Return (x, y) of the center of cell containing provided text 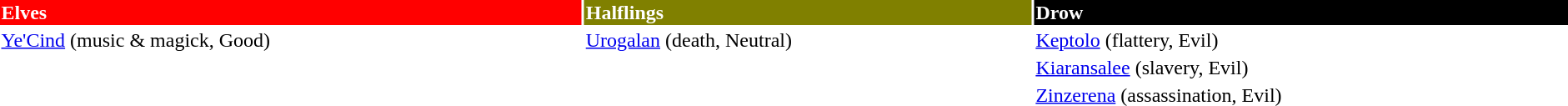
Halflings (809, 13)
Kiaransalee (slavery, Evil) (1301, 68)
Drow (1301, 13)
Ye'Cind (music & magick, Good) (291, 40)
Elves (291, 13)
Urogalan (death, Neutral) (809, 40)
Keptolo (flattery, Evil) (1301, 40)
